Return (X, Y) of the center of cell containing provided text 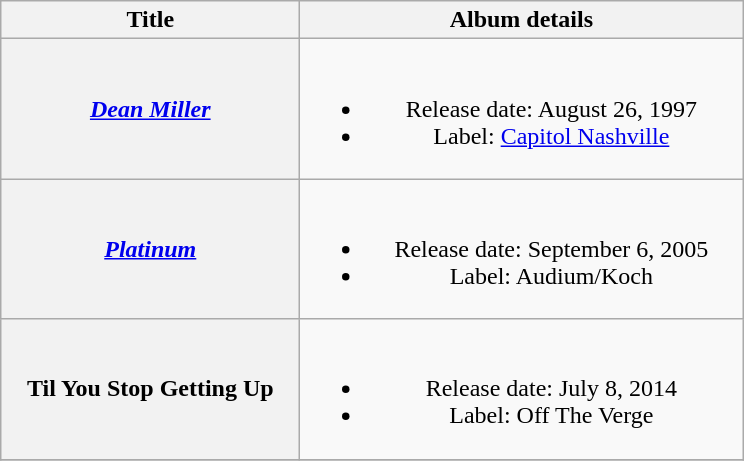
Release date: July 8, 2014Label: Off The Verge (522, 389)
Release date: September 6, 2005Label: Audium/Koch (522, 249)
Dean Miller (150, 109)
Album details (522, 20)
Til You Stop Getting Up (150, 389)
Release date: August 26, 1997Label: Capitol Nashville (522, 109)
Title (150, 20)
Platinum (150, 249)
